Detect which cell encompasses the target text, then output its (x, y) center coordinate. 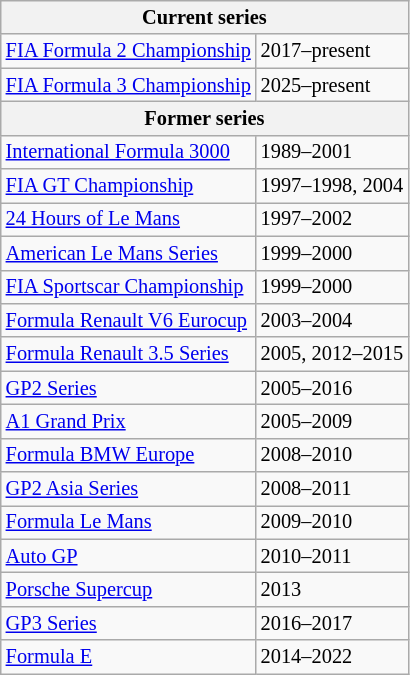
1997–2002 (332, 219)
2003–2004 (332, 320)
1989–2001 (332, 152)
GP3 Series (128, 623)
1997–1998, 2004 (332, 186)
2005, 2012–2015 (332, 354)
Auto GP (128, 556)
Formula Le Mans (128, 522)
Porsche Supercup (128, 589)
International Formula 3000 (128, 152)
Formula Renault 3.5 Series (128, 354)
FIA Formula 3 Championship (128, 85)
Former series (204, 118)
2013 (332, 589)
FIA Sportscar Championship (128, 287)
GP2 Asia Series (128, 489)
GP2 Series (128, 388)
Formula E (128, 657)
Current series (204, 17)
2025–present (332, 85)
A1 Grand Prix (128, 421)
2017–present (332, 51)
Formula BMW Europe (128, 455)
2005–2016 (332, 388)
2005–2009 (332, 421)
American Le Mans Series (128, 253)
2016–2017 (332, 623)
2014–2022 (332, 657)
24 Hours of Le Mans (128, 219)
2010–2011 (332, 556)
2009–2010 (332, 522)
Formula Renault V6 Eurocup (128, 320)
2008–2011 (332, 489)
FIA Formula 2 Championship (128, 51)
2008–2010 (332, 455)
FIA GT Championship (128, 186)
